Determine the (X, Y) coordinate at the center of the cell enclosing the given text.  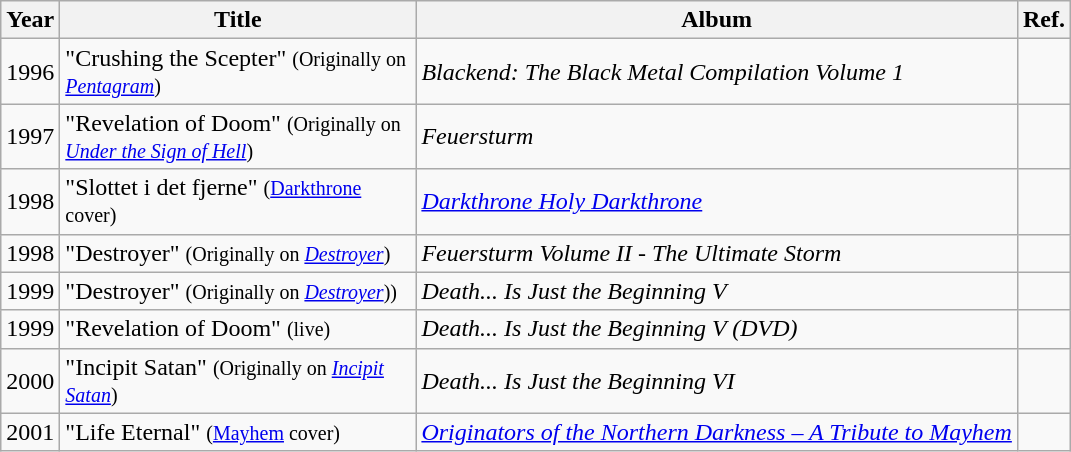
Feuersturm Volume II - The Ultimate Storm (717, 253)
Darkthrone Holy Darkthrone (717, 202)
"Incipit Satan" (Originally on Incipit Satan) (238, 380)
"Life Eternal" (Mayhem cover) (238, 432)
"Crushing the Scepter" (Originally on Pentagram) (238, 72)
Ref. (1044, 20)
2001 (30, 432)
"Revelation of Doom" (live) (238, 329)
Blackend: The Black Metal Compilation Volume 1 (717, 72)
Originators of the Northern Darkness – A Tribute to Mayhem (717, 432)
"Revelation of Doom" (Originally on Under the Sign of Hell) (238, 136)
Title (238, 20)
Death... Is Just the Beginning V (DVD) (717, 329)
"Slottet i det fjerne" (Darkthrone cover) (238, 202)
Year (30, 20)
"Destroyer" (Originally on Destroyer) (238, 253)
Album (717, 20)
2000 (30, 380)
Feuersturm (717, 136)
Death... Is Just the Beginning V (717, 291)
1997 (30, 136)
1996 (30, 72)
"Destroyer" (Originally on Destroyer)) (238, 291)
Death... Is Just the Beginning VI (717, 380)
